Pinpoint the cell where the given text exists, returning its [X, Y] midpoint coordinate. 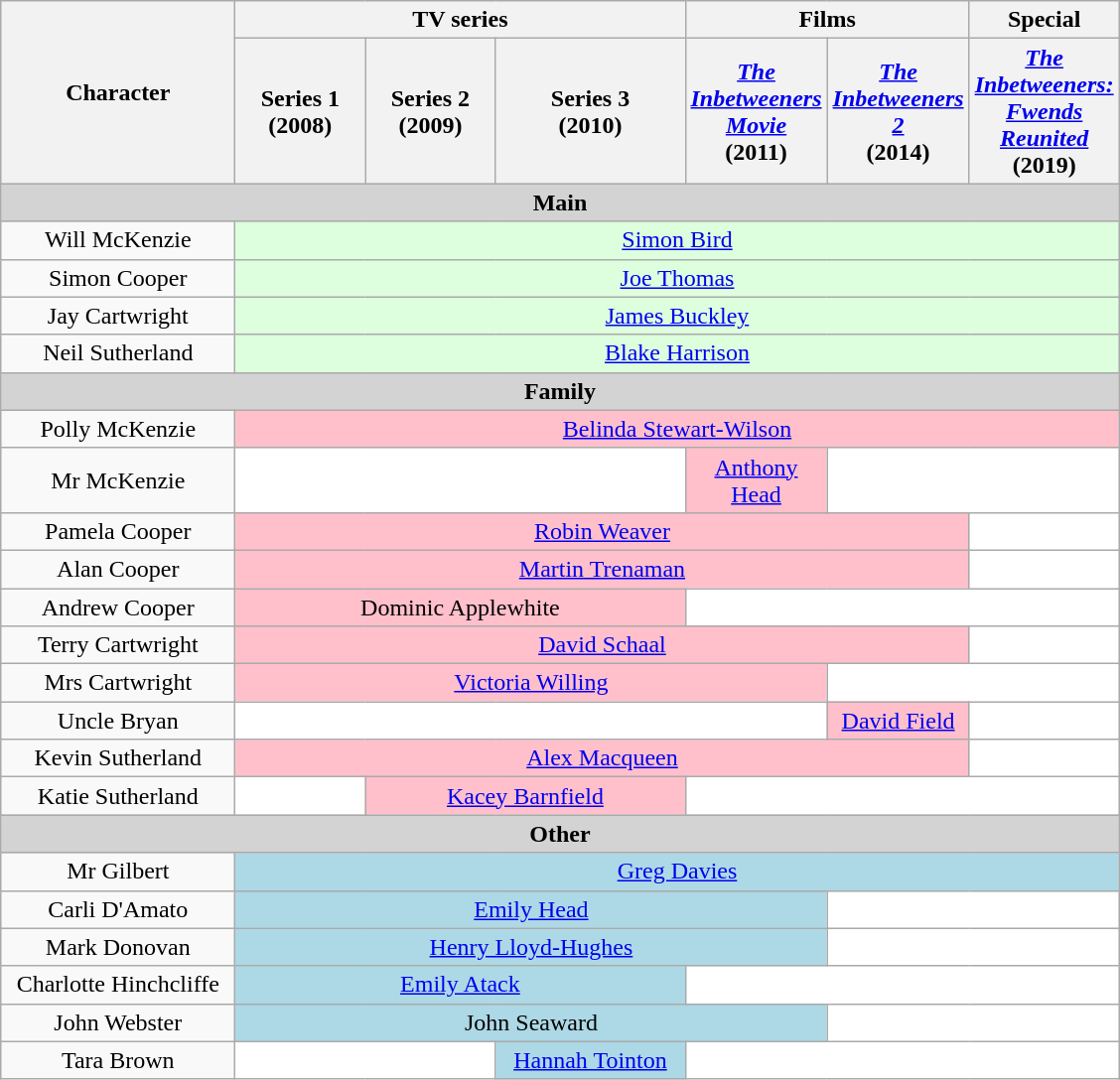
Andrew Cooper [118, 607]
TV series [461, 20]
David Field [898, 721]
Kacey Barnfield [525, 796]
Mark Donovan [118, 947]
Alex Macqueen [602, 758]
Other [560, 834]
Henry Lloyd-Hughes [531, 947]
James Buckley [677, 316]
Terry Cartwright [118, 645]
Simon Cooper [118, 278]
Belinda Stewart-Wilson [677, 429]
Polly McKenzie [118, 429]
Anthony Head [757, 480]
The Inbetweeners Movie(2011) [757, 111]
Special [1045, 20]
Blake Harrison [677, 353]
Kevin Sutherland [118, 758]
Tara Brown [118, 1060]
Simon Bird [677, 240]
Dominic Applewhite [461, 607]
Neil Sutherland [118, 353]
Katie Sutherland [118, 796]
Victoria Willing [531, 683]
Character [118, 92]
Robin Weaver [602, 531]
John Seaward [531, 1022]
Emily Head [531, 909]
Carli D'Amato [118, 909]
Emily Atack [461, 985]
Mrs Cartwright [118, 683]
Series 3(2010) [590, 111]
Films [827, 20]
Mr Gilbert [118, 872]
Greg Davies [677, 872]
John Webster [118, 1022]
Main [560, 202]
Joe Thomas [677, 278]
Uncle Bryan [118, 721]
The Inbetweeners: Fwends Reunited(2019) [1045, 111]
Martin Trenaman [602, 569]
Mr McKenzie [118, 480]
Alan Cooper [118, 569]
Series 1(2008) [300, 111]
Hannah Tointon [590, 1060]
Jay Cartwright [118, 316]
Family [560, 391]
Series 2(2009) [431, 111]
The Inbetweeners 2(2014) [898, 111]
Charlotte Hinchcliffe [118, 985]
Will McKenzie [118, 240]
Pamela Cooper [118, 531]
David Schaal [602, 645]
